Return the [x, y] coordinate for the center point of the cell that contains the specified text.  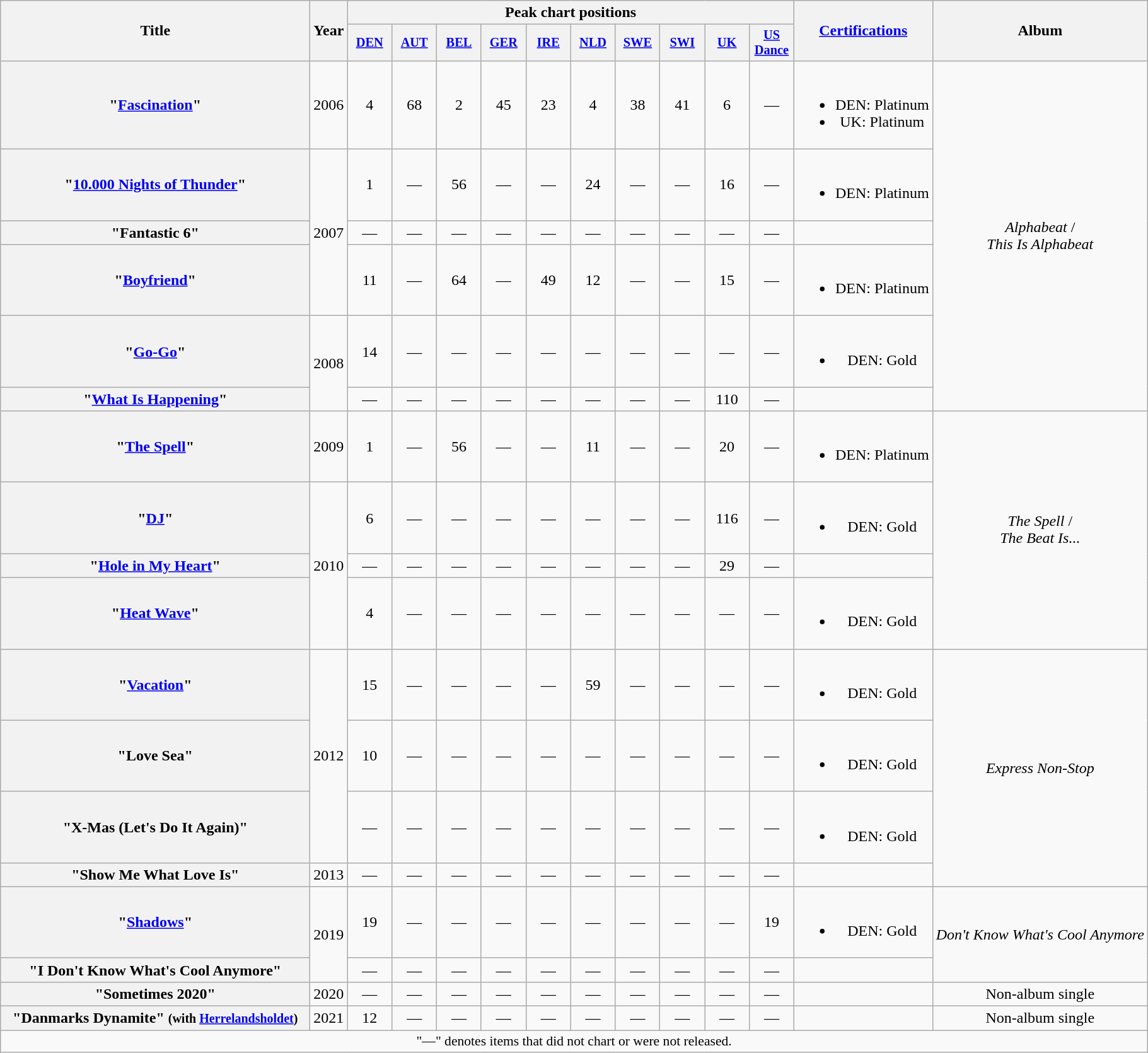
DEN [369, 43]
2012 [329, 755]
23 [548, 105]
"Go-Go" [155, 352]
"I Don't Know What's Cool Anymore" [155, 970]
14 [369, 352]
USDance [772, 43]
"Show Me What Love Is" [155, 875]
64 [459, 280]
Certifications [863, 31]
2010 [329, 566]
AUT [415, 43]
24 [593, 185]
2007 [329, 233]
38 [638, 105]
SWE [638, 43]
2009 [329, 446]
GER [503, 43]
"DJ" [155, 518]
"Boyfriend" [155, 280]
2008 [329, 363]
Express Non-Stop [1040, 768]
10 [369, 755]
UK [728, 43]
IRE [548, 43]
"X-Mas (Let's Do It Again)" [155, 827]
Don't Know What's Cool Anymore [1040, 934]
49 [548, 280]
29 [728, 566]
"Shadows" [155, 922]
2013 [329, 875]
BEL [459, 43]
DEN: PlatinumUK: Platinum [863, 105]
NLD [593, 43]
"What Is Happening" [155, 399]
16 [728, 185]
2021 [329, 1018]
41 [682, 105]
"Sometimes 2020" [155, 994]
"Heat Wave" [155, 613]
Alphabeat /This Is Alphabeat [1040, 236]
Album [1040, 31]
"10.000 Nights of Thunder" [155, 185]
"Fantastic 6" [155, 233]
"The Spell" [155, 446]
20 [728, 446]
110 [728, 399]
2019 [329, 934]
45 [503, 105]
"Hole in My Heart" [155, 566]
68 [415, 105]
"Love Sea" [155, 755]
Peak chart positions [571, 13]
116 [728, 518]
"Vacation" [155, 685]
"—" denotes items that did not chart or were not released. [574, 1042]
"Fascination" [155, 105]
SWI [682, 43]
2 [459, 105]
2020 [329, 994]
Year [329, 31]
"Danmarks Dynamite" (with Herrelandsholdet) [155, 1018]
2006 [329, 105]
Title [155, 31]
59 [593, 685]
The Spell /The Beat Is... [1040, 530]
